Scan for the cell matching the given text and deliver its [x, y] coordinate at center. 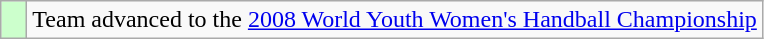
Team advanced to the 2008 World Youth Women's Handball Championship [395, 20]
